Locate the cell with the specified text and output its [X, Y] center coordinate. 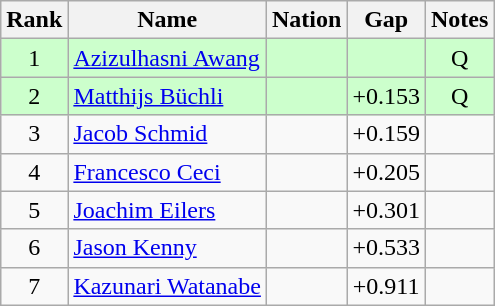
+0.533 [386, 248]
1 [34, 58]
Rank [34, 20]
Kazunari Watanabe [168, 286]
Gap [386, 20]
+0.159 [386, 134]
Francesco Ceci [168, 172]
6 [34, 248]
+0.153 [386, 96]
Jacob Schmid [168, 134]
+0.205 [386, 172]
5 [34, 210]
+0.911 [386, 286]
Jason Kenny [168, 248]
Notes [459, 20]
Name [168, 20]
Azizulhasni Awang [168, 58]
+0.301 [386, 210]
3 [34, 134]
Nation [306, 20]
Matthijs Büchli [168, 96]
7 [34, 286]
2 [34, 96]
4 [34, 172]
Joachim Eilers [168, 210]
